Extract the [X, Y] coordinate from the center of the cell holding the provided text.  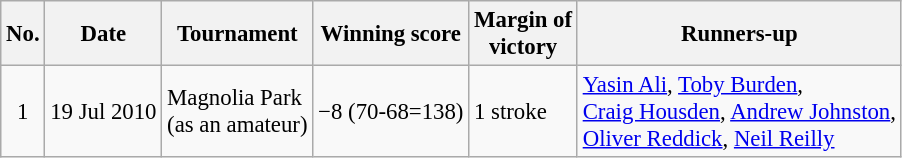
1 [23, 112]
Magnolia Park(as an amateur) [238, 112]
1 stroke [524, 112]
Date [104, 34]
No. [23, 34]
−8 (70-68=138) [391, 112]
Yasin Ali, Toby Burden, Craig Housden, Andrew Johnston, Oliver Reddick, Neil Reilly [739, 112]
Margin ofvictory [524, 34]
Runners-up [739, 34]
Winning score [391, 34]
Tournament [238, 34]
19 Jul 2010 [104, 112]
